Search for the cell housing the specified text and yield its (x, y) center coordinate. 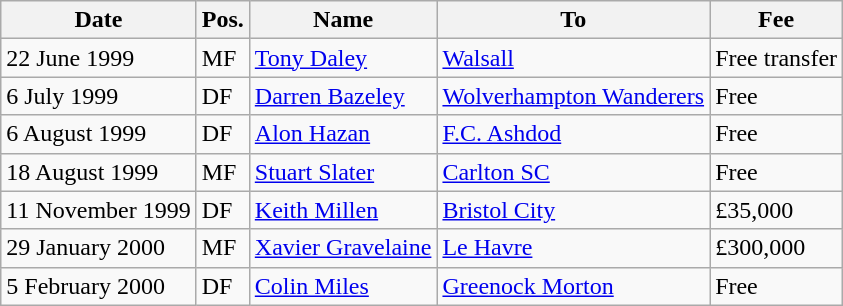
Le Havre (574, 248)
Free transfer (776, 58)
Greenock Morton (574, 286)
Fee (776, 20)
Darren Bazeley (343, 96)
18 August 1999 (98, 172)
Name (343, 20)
11 November 1999 (98, 210)
Colin Miles (343, 286)
Walsall (574, 58)
Xavier Gravelaine (343, 248)
6 July 1999 (98, 96)
Wolverhampton Wanderers (574, 96)
29 January 2000 (98, 248)
Keith Millen (343, 210)
£300,000 (776, 248)
22 June 1999 (98, 58)
Stuart Slater (343, 172)
£35,000 (776, 210)
Tony Daley (343, 58)
Pos. (222, 20)
Bristol City (574, 210)
5 February 2000 (98, 286)
6 August 1999 (98, 134)
To (574, 20)
Alon Hazan (343, 134)
Carlton SC (574, 172)
F.C. Ashdod (574, 134)
Date (98, 20)
